Find where the given text appears and provide that cell's center as [x, y] coordinate. 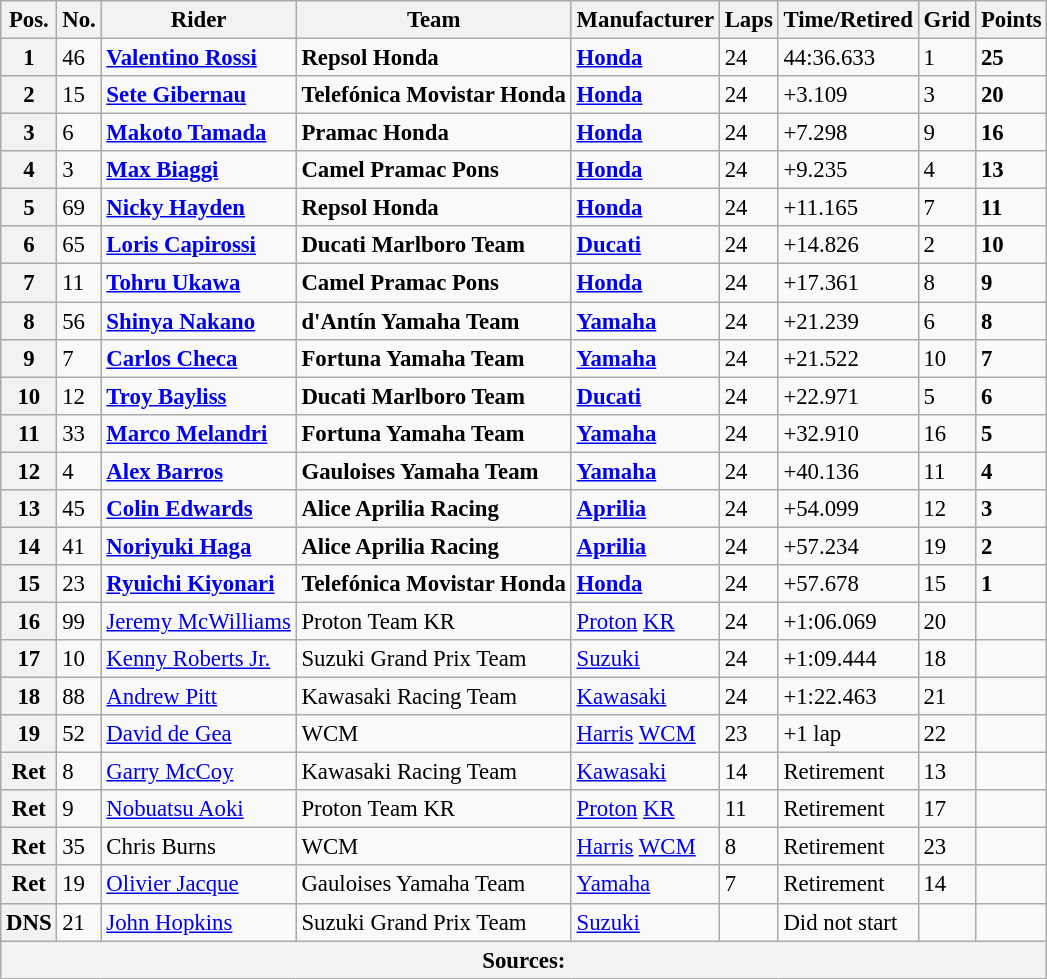
Max Biaggi [198, 170]
Colin Edwards [198, 509]
Ryuichi Kiyonari [198, 584]
Loris Capirossi [198, 245]
+1 lap [848, 734]
Time/Retired [848, 20]
David de Gea [198, 734]
+3.109 [848, 95]
Marco Melandri [198, 433]
33 [79, 433]
Garry McCoy [198, 772]
Shinya Nakano [198, 321]
Andrew Pitt [198, 697]
Noriyuki Haga [198, 546]
Nicky Hayden [198, 208]
+1:22.463 [848, 697]
John Hopkins [198, 922]
+57.678 [848, 584]
Troy Bayliss [198, 396]
Jeremy McWilliams [198, 621]
56 [79, 321]
+22.971 [848, 396]
Points [1012, 20]
Olivier Jacque [198, 885]
Team [434, 20]
Manufacturer [645, 20]
+57.234 [848, 546]
Carlos Checa [198, 358]
+9.235 [848, 170]
Sources: [524, 960]
+32.910 [848, 433]
+21.239 [848, 321]
Nobuatsu Aoki [198, 809]
d'Antín Yamaha Team [434, 321]
+7.298 [848, 133]
+40.136 [848, 471]
Valentino Rossi [198, 58]
99 [79, 621]
Laps [748, 20]
Pos. [29, 20]
69 [79, 208]
+54.099 [848, 509]
45 [79, 509]
Rider [198, 20]
Grid [946, 20]
No. [79, 20]
+1:06.069 [848, 621]
Alex Barros [198, 471]
Did not start [848, 922]
44:36.633 [848, 58]
65 [79, 245]
46 [79, 58]
Tohru Ukawa [198, 283]
22 [946, 734]
Kenny Roberts Jr. [198, 659]
+14.826 [848, 245]
Chris Burns [198, 847]
DNS [29, 922]
+1:09.444 [848, 659]
Sete Gibernau [198, 95]
+21.522 [848, 358]
Makoto Tamada [198, 133]
41 [79, 546]
88 [79, 697]
25 [1012, 58]
35 [79, 847]
Pramac Honda [434, 133]
52 [79, 734]
+17.361 [848, 283]
+11.165 [848, 208]
